Capture the cell that displays the provided text and extract its [X, Y] central coordinate. 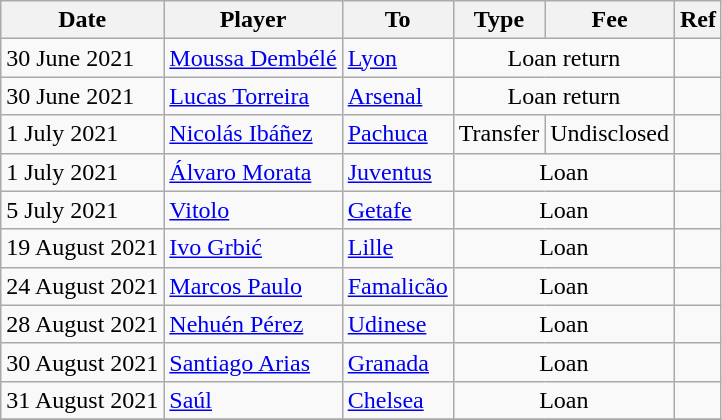
Undisclosed [610, 134]
Chelsea [398, 400]
Lucas Torreira [253, 96]
Lille [398, 248]
Marcos Paulo [253, 286]
Transfer [499, 134]
Arsenal [398, 96]
28 August 2021 [82, 324]
Granada [398, 362]
Ivo Grbić [253, 248]
Nehuén Pérez [253, 324]
Date [82, 20]
31 August 2021 [82, 400]
19 August 2021 [82, 248]
Type [499, 20]
Moussa Dembélé [253, 58]
Pachuca [398, 134]
Álvaro Morata [253, 172]
5 July 2021 [82, 210]
Lyon [398, 58]
To [398, 20]
Vitolo [253, 210]
30 August 2021 [82, 362]
24 August 2021 [82, 286]
Nicolás Ibáñez [253, 134]
Getafe [398, 210]
Santiago Arias [253, 362]
Juventus [398, 172]
Famalicão [398, 286]
Ref [698, 20]
Player [253, 20]
Fee [610, 20]
Saúl [253, 400]
Udinese [398, 324]
